Capture the cell that displays the provided text and extract its [X, Y] central coordinate. 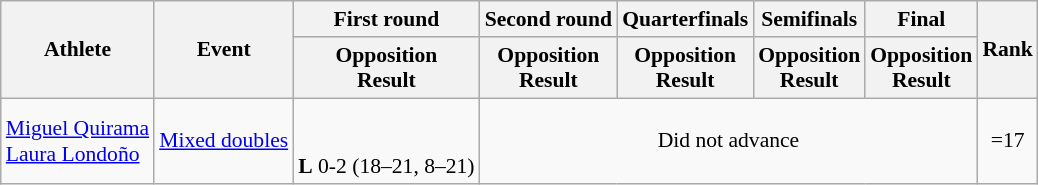
Miguel QuiramaLaura Londoño [78, 142]
Athlete [78, 50]
Semifinals [809, 19]
Final [921, 19]
=17 [1008, 142]
Mixed doubles [224, 142]
L 0-2 (18–21, 8–21) [386, 142]
Event [224, 50]
Second round [549, 19]
Did not advance [729, 142]
Rank [1008, 50]
Quarterfinals [685, 19]
First round [386, 19]
